Find where the given text appears and provide that cell's center as (X, Y) coordinate. 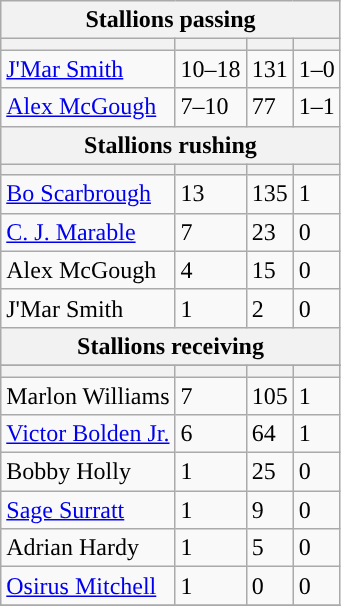
5 (270, 548)
Stallions rushing (170, 145)
25 (270, 472)
9 (270, 510)
105 (270, 395)
6 (210, 434)
C. J. Marable (88, 232)
131 (270, 69)
Bo Scarbrough (88, 194)
2 (270, 308)
Marlon Williams (88, 395)
23 (270, 232)
15 (270, 270)
10–18 (210, 69)
Sage Surratt (88, 510)
135 (270, 194)
1–1 (316, 107)
7–10 (210, 107)
Stallions passing (170, 20)
Adrian Hardy (88, 548)
Stallions receiving (170, 346)
Osirus Mitchell (88, 586)
13 (210, 194)
1–0 (316, 69)
64 (270, 434)
4 (210, 270)
Victor Bolden Jr. (88, 434)
Bobby Holly (88, 472)
77 (270, 107)
